Search for the cell housing the specified text and yield its [X, Y] center coordinate. 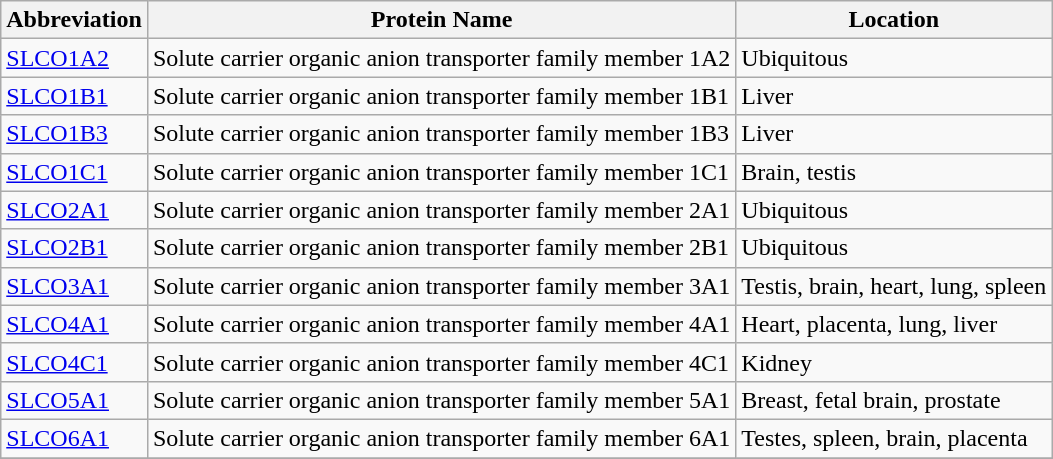
SLCO4C1 [74, 362]
Solute carrier organic anion transporter family member 2A1 [441, 210]
Abbreviation [74, 20]
Breast, fetal brain, prostate [894, 400]
Solute carrier organic anion transporter family member 6A1 [441, 438]
Kidney [894, 362]
Solute carrier organic anion transporter family member 4A1 [441, 324]
Protein Name [441, 20]
SLCO1B1 [74, 96]
Solute carrier organic anion transporter family member 3A1 [441, 286]
SLCO1A2 [74, 58]
Brain, testis [894, 172]
Solute carrier organic anion transporter family member 1C1 [441, 172]
Solute carrier organic anion transporter family member 1B3 [441, 134]
SLCO1C1 [74, 172]
Solute carrier organic anion transporter family member 2B1 [441, 248]
SLCO4A1 [74, 324]
SLCO1B3 [74, 134]
SLCO5A1 [74, 400]
Solute carrier organic anion transporter family member 1B1 [441, 96]
Solute carrier organic anion transporter family member 5A1 [441, 400]
Location [894, 20]
SLCO2A1 [74, 210]
Solute carrier organic anion transporter family member 4C1 [441, 362]
Heart, placenta, lung, liver [894, 324]
SLCO2B1 [74, 248]
Testes, spleen, brain, placenta [894, 438]
Testis, brain, heart, lung, spleen [894, 286]
SLCO3A1 [74, 286]
SLCO6A1 [74, 438]
Solute carrier organic anion transporter family member 1A2 [441, 58]
